Locate the cell with the specified text and output its [x, y] center coordinate. 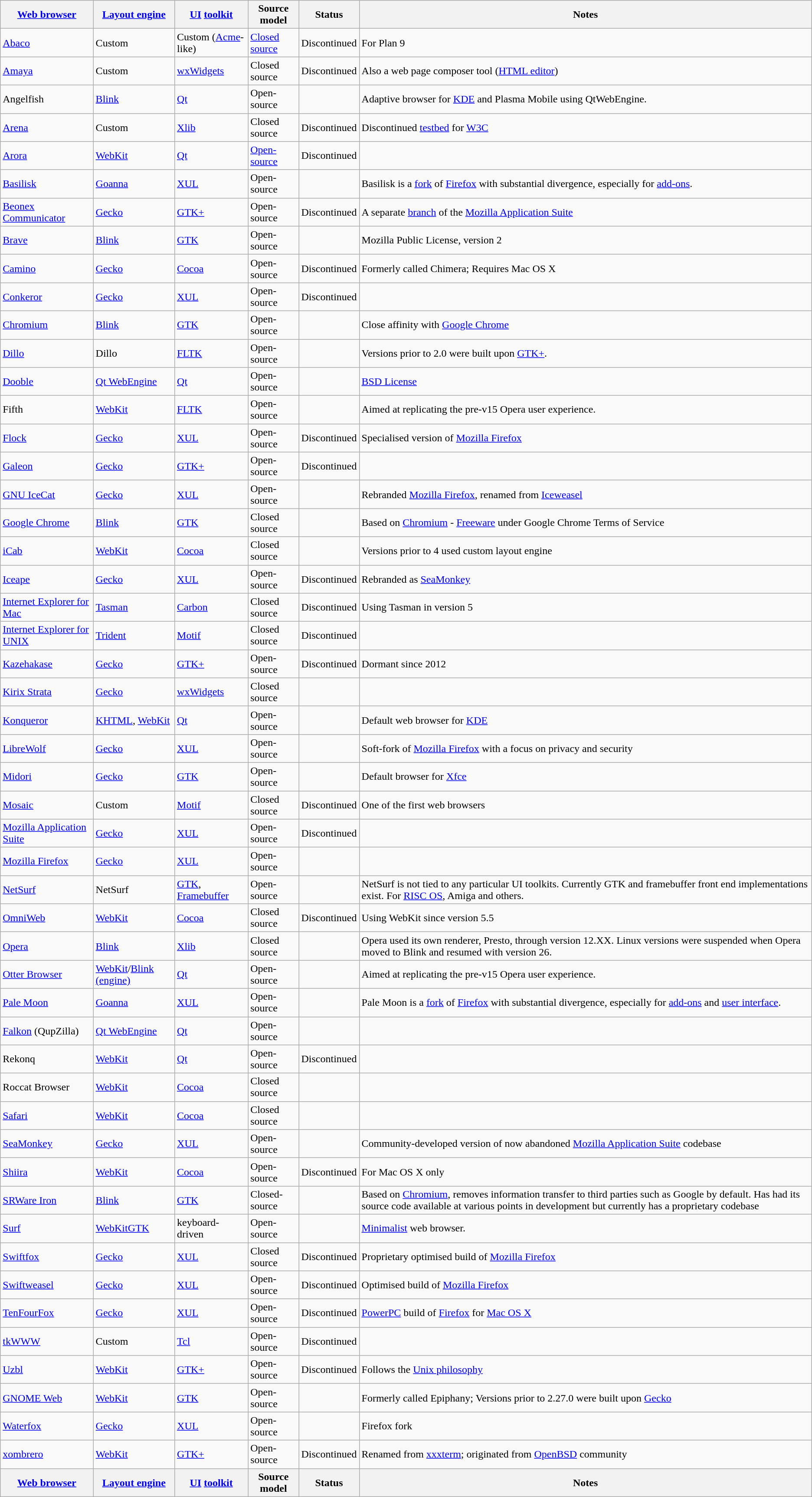
Community-developed version of now abandoned Mozilla Application Suite codebase [586, 1144]
PowerPC build of Firefox for Mac OS X [586, 1313]
Minimalist web browser. [586, 1228]
Renamed from xxxterm; originated from OpenBSD community [586, 1454]
Pale Moon is a fork of Firefox with substantial divergence, especially for add-ons and user interface. [586, 1002]
For Plan 9 [586, 43]
Specialised version of Mozilla Firefox [586, 438]
Fifth [47, 410]
Brave [47, 240]
Iceape [47, 579]
Mozilla Public License, version 2 [586, 240]
Using Tasman in version 5 [586, 607]
Custom (Acme-like) [212, 43]
Opera used its own renderer, Presto, through version 12.XX. Linux versions were suspended when Opera moved to Blink and resumed with version 26. [586, 946]
Midori [47, 777]
GNU IceCat [47, 495]
SRWare Iron [47, 1200]
Chromium [47, 325]
LibreWolf [47, 748]
Waterfox [47, 1426]
Roccat Browser [47, 1087]
Abaco [47, 43]
iCab [47, 551]
Swiftweasel [47, 1285]
Adaptive browser for KDE and Plasma Mobile using QtWebEngine. [586, 99]
Google Chrome [47, 522]
Mozilla Firefox [47, 862]
SeaMonkey [47, 1144]
GNOME Web [47, 1398]
OmniWeb [47, 918]
Closed-source [273, 1200]
WebKit/Blink (engine) [134, 975]
One of the first web browsers [586, 804]
Swiftfox [47, 1257]
Dormant since 2012 [586, 664]
Tcl [212, 1342]
Formerly called Chimera; Requires Mac OS X [586, 268]
WebKitGTK [134, 1228]
Internet Explorer for Mac [47, 607]
Versions prior to 4 used custom layout engine [586, 551]
Rekonq [47, 1059]
Flock [47, 438]
For Mac OS X only [586, 1172]
xombrero [47, 1454]
Uzbl [47, 1369]
Close affinity with Google Chrome [586, 325]
Using WebKit since version 5.5 [586, 918]
Basilisk [47, 184]
Arora [47, 155]
Default browser for Xfce [586, 777]
Conkeror [47, 297]
Basilisk is a fork of Firefox with substantial divergence, especially for add-ons. [586, 184]
Otter Browser [47, 975]
Also a web page composer tool (HTML editor) [586, 71]
Pale Moon [47, 1002]
Internet Explorer for UNIX [47, 635]
Rebranded Mozilla Firefox, renamed from Iceweasel [586, 495]
NetSurf is not tied to any particular UI toolkits. Currently GTK and framebuffer front end implementations exist. For RISC OS, Amiga and others. [586, 890]
tkWWW [47, 1342]
Carbon [212, 607]
GTK, Framebuffer [212, 890]
Camino [47, 268]
TenFourFox [47, 1313]
Follows the Unix philosophy [586, 1369]
Amaya [47, 71]
Surf [47, 1228]
Shiira [47, 1172]
Firefox fork [586, 1426]
Optimised build of Mozilla Firefox [586, 1285]
Angelfish [47, 99]
Default web browser for KDE [586, 720]
Discontinued testbed for W3C [586, 128]
Trident [134, 635]
Falkon (QupZilla) [47, 1031]
A separate branch of the Mozilla Application Suite [586, 212]
Mosaic [47, 804]
Rebranded as SeaMonkey [586, 579]
Proprietary optimised build of Mozilla Firefox [586, 1257]
KHTML, WebKit [134, 720]
Mozilla Application Suite [47, 833]
Soft-fork of Mozilla Firefox with a focus on privacy and security [586, 748]
BSD License [586, 382]
Opera [47, 946]
Beonex Communicator [47, 212]
Konqueror [47, 720]
Safari [47, 1115]
Tasman [134, 607]
keyboard-driven [212, 1228]
Kirix Strata [47, 692]
Formerly called Epiphany; Versions prior to 2.27.0 were built upon Gecko [586, 1398]
Based on Chromium - Freeware under Google Chrome Terms of Service [586, 522]
Dooble [47, 382]
Galeon [47, 466]
Arena [47, 128]
Versions prior to 2.0 were built upon GTK+. [586, 353]
Kazehakase [47, 664]
